Find where the given text appears and provide that cell's center as [X, Y] coordinate. 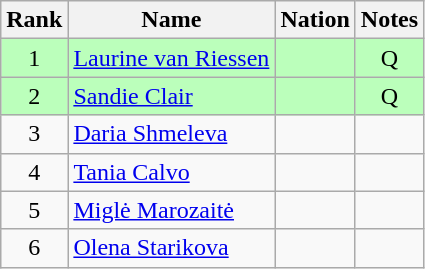
Olena Starikova [172, 248]
Nation [315, 20]
Laurine van Riessen [172, 58]
Notes [389, 20]
Tania Calvo [172, 172]
Miglė Marozaitė [172, 210]
Sandie Clair [172, 96]
4 [34, 172]
Name [172, 20]
6 [34, 248]
2 [34, 96]
Daria Shmeleva [172, 134]
Rank [34, 20]
5 [34, 210]
3 [34, 134]
1 [34, 58]
